Detect which cell encompasses the target text, then output its (X, Y) center coordinate. 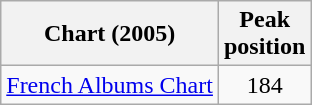
Chart (2005) (110, 34)
Peakposition (264, 34)
French Albums Chart (110, 85)
184 (264, 85)
